Search for the cell housing the specified text and yield its (X, Y) center coordinate. 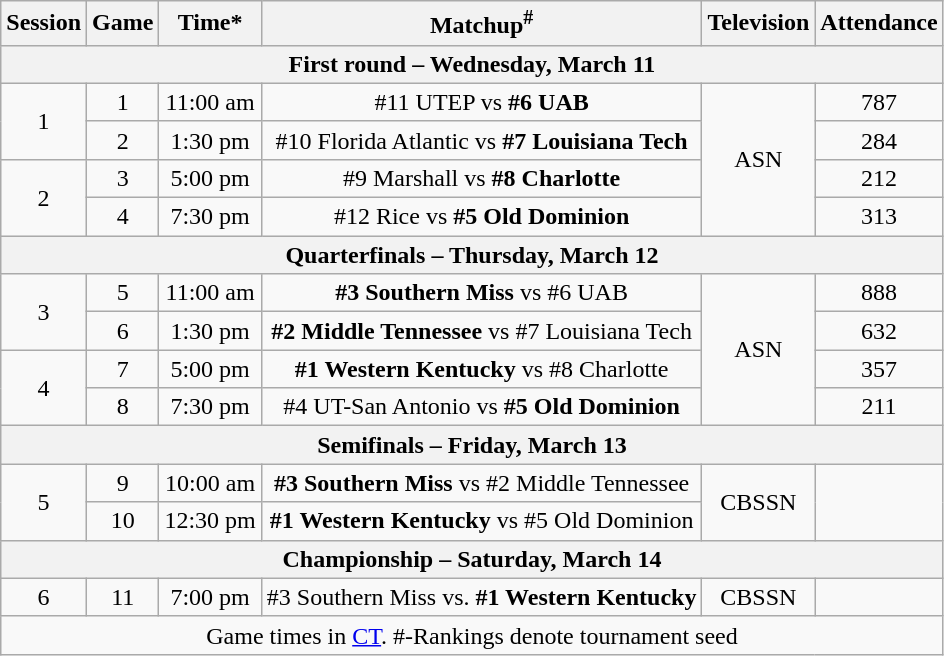
#1 Western Kentucky vs #5 Old Dominion (482, 521)
#9 Marshall vs #8 Charlotte (482, 178)
8 (123, 407)
Game times in CT. #-Rankings denote tournament seed (472, 635)
212 (879, 178)
284 (879, 140)
#3 Southern Miss vs #6 UAB (482, 293)
10 (123, 521)
Championship – Saturday, March 14 (472, 559)
Game (123, 24)
#10 Florida Atlantic vs #7 Louisiana Tech (482, 140)
First round – Wednesday, March 11 (472, 64)
#3 Southern Miss vs. #1 Western Kentucky (482, 597)
11 (123, 597)
#3 Southern Miss vs #2 Middle Tennessee (482, 483)
632 (879, 331)
357 (879, 369)
Attendance (879, 24)
Semifinals – Friday, March 13 (472, 445)
888 (879, 293)
#4 UT-San Antonio vs #5 Old Dominion (482, 407)
Matchup# (482, 24)
10:00 am (210, 483)
Time* (210, 24)
#1 Western Kentucky vs #8 Charlotte (482, 369)
#12 Rice vs #5 Old Dominion (482, 217)
7:00 pm (210, 597)
313 (879, 217)
787 (879, 102)
12:30 pm (210, 521)
9 (123, 483)
Quarterfinals – Thursday, March 12 (472, 255)
211 (879, 407)
Television (758, 24)
Session (44, 24)
#2 Middle Tennessee vs #7 Louisiana Tech (482, 331)
7 (123, 369)
#11 UTEP vs #6 UAB (482, 102)
